Determine the [x, y] coordinate at the center of the cell enclosing the given text.  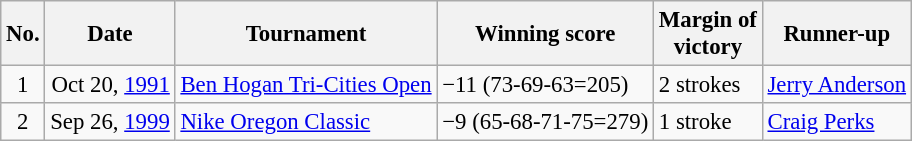
−11 (73-69-63=205) [546, 85]
No. [23, 34]
Jerry Anderson [836, 85]
Margin ofvictory [708, 34]
Craig Perks [836, 122]
Sep 26, 1999 [110, 122]
2 [23, 122]
1 [23, 85]
Winning score [546, 34]
Tournament [306, 34]
Ben Hogan Tri-Cities Open [306, 85]
1 stroke [708, 122]
2 strokes [708, 85]
−9 (65-68-71-75=279) [546, 122]
Runner-up [836, 34]
Oct 20, 1991 [110, 85]
Date [110, 34]
Nike Oregon Classic [306, 122]
